Detect which cell encompasses the target text, then output its (x, y) center coordinate. 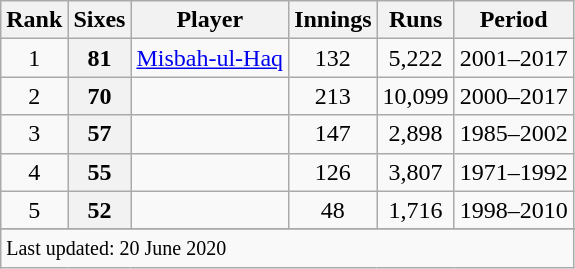
5 (34, 210)
Runs (416, 20)
3,807 (416, 172)
213 (333, 96)
57 (100, 134)
Sixes (100, 20)
4 (34, 172)
81 (100, 58)
1985–2002 (514, 134)
2000–2017 (514, 96)
Last updated: 20 June 2020 (287, 248)
Player (210, 20)
2 (34, 96)
48 (333, 210)
55 (100, 172)
2001–2017 (514, 58)
Period (514, 20)
1,716 (416, 210)
147 (333, 134)
Innings (333, 20)
10,099 (416, 96)
52 (100, 210)
5,222 (416, 58)
1998–2010 (514, 210)
132 (333, 58)
2,898 (416, 134)
1971–1992 (514, 172)
126 (333, 172)
3 (34, 134)
Misbah-ul-Haq (210, 58)
Rank (34, 20)
70 (100, 96)
1 (34, 58)
